Output the (x, y) coordinate of the center of the cell containing the given text.  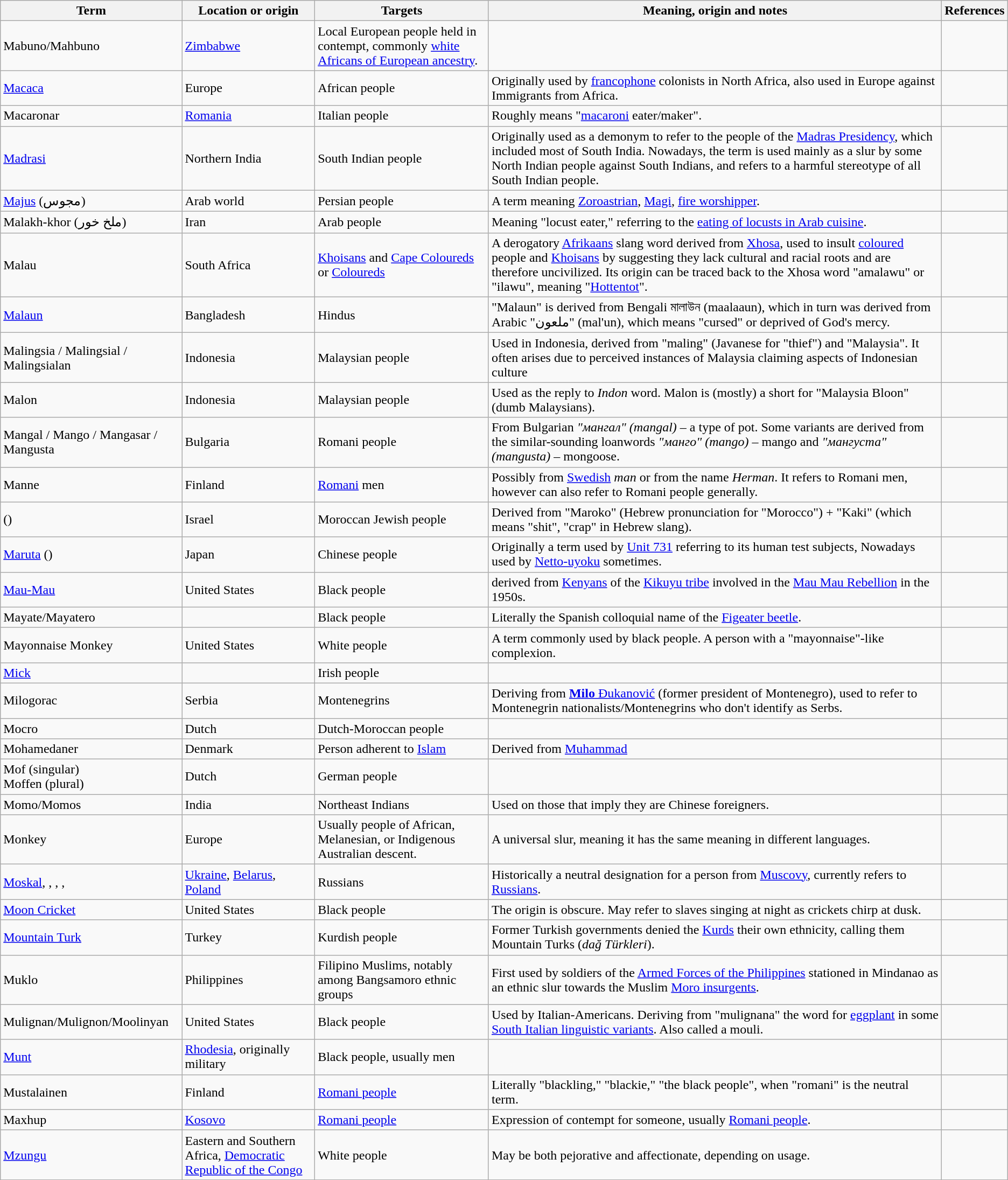
Meaning, origin and notes (715, 11)
South Africa (249, 265)
Mzungu (92, 1155)
May be both pejorative and affectionate, depending on usage. (715, 1155)
Zimbabwe (249, 46)
Literally the Spanish colloquial name of the Figeater beetle. (715, 617)
Montenegrins (402, 700)
Manne (92, 485)
Madrasi (92, 158)
Persian people (402, 201)
Hindus (402, 315)
Arab world (249, 201)
Momo/Momos (92, 805)
Munt (92, 1057)
Former Turkish governments denied the Kurds their own ethnicity, calling them Mountain Turks (dağ Türkleri). (715, 937)
African people (402, 88)
Northeast Indians (402, 805)
Moskal, , , , (92, 882)
Israel (249, 519)
Mabuno/Mahbuno (92, 46)
Mayate/Mayatero (92, 617)
Chinese people (402, 555)
Derived from "Maroko" (Hebrew pronunciation for "Morocco") + "Kaki" (which means "shit", "crap" in Hebrew slang). (715, 519)
Malau (92, 265)
Northern India (249, 158)
Bangladesh (249, 315)
Mocro (92, 729)
Used as the reply to Indon word. Malon is (mostly) a short for "Malaysia Bloon" (dumb Malaysians). (715, 400)
() (92, 519)
Location or origin (249, 11)
Possibly from Swedish man or from the name Herman. It refers to Romani men, however can also refer to Romani people generally. (715, 485)
Denmark (249, 749)
Originally a term used by Unit 731 referring to its human test subjects, Nowadays used by Netto-uyoku sometimes. (715, 555)
Muklo (92, 980)
India (249, 805)
Usually people of African, Melanesian, or Indigenous Australian descent. (402, 840)
Derived from Muhammad (715, 749)
Malakh-khor (ملخ خور) (92, 222)
Mulignan/Mulignon/Moolinyan (92, 1022)
Malingsia / Malingsial / Malingsialan (92, 358)
Irish people (402, 673)
Rhodesia, originally military (249, 1057)
Milogorac (92, 700)
Iran (249, 222)
Originally used by francophone colonists in North Africa, also used in Europe against Immigrants from Africa. (715, 88)
Macaronar (92, 116)
Ukraine, Belarus, Poland (249, 882)
First used by soldiers of the Armed Forces of the Philippines stationed in Mindanao as an ethnic slur towards the Muslim Moro insurgents. (715, 980)
Mof (singular)Moffen (plural) (92, 777)
Literally "blackling," "blackie," "the black people", when "romani" is the neutral term. (715, 1092)
Majus (مجوس) (92, 201)
Mohamedaner (92, 749)
References (975, 11)
Person adherent to Islam (402, 749)
Black people, usually men (402, 1057)
Dutch-Moroccan people (402, 729)
Mau-Mau (92, 589)
A term commonly used by black people. A person with a "mayonnaise"-like complexion. (715, 645)
Malaun (92, 315)
Eastern and Southern Africa, Democratic Republic of the Congo (249, 1155)
Mustalainen (92, 1092)
Malon (92, 400)
Targets (402, 11)
Romania (249, 116)
Russians (402, 882)
Moon Cricket (92, 910)
Turkey (249, 937)
Filipino Muslims, notably among Bangsamoro ethnic groups (402, 980)
Arab people (402, 222)
Historically a neutral designation for a person from Muscovy, currently refers to Russians. (715, 882)
derived from Kenyans of the Kikuyu tribe involved in the Mau Mau Rebellion in the 1950s. (715, 589)
Deriving from Milo Đukanović (former president of Montenegro), used to refer to Montenegrin nationalists/Montenegrins who don't identify as Serbs. (715, 700)
Maruta () (92, 555)
Roughly means "macaroni eater/maker". (715, 116)
Khoisans and Cape Coloureds or Coloureds (402, 265)
A term meaning Zoroastrian, Magi, fire worshipper. (715, 201)
Japan (249, 555)
The origin is obscure. May refer to slaves singing at night as crickets chirp at dusk. (715, 910)
Mick (92, 673)
Local European people held in contempt, commonly white Africans of European ancestry. (402, 46)
A universal slur, meaning it has the same meaning in different languages. (715, 840)
South Indian people (402, 158)
Kurdish people (402, 937)
Serbia (249, 700)
Term (92, 11)
Bulgaria (249, 442)
Macaca (92, 88)
Mangal / Mango / Mangasar / Mangusta (92, 442)
Moroccan Jewish people (402, 519)
Mountain Turk (92, 937)
Philippines (249, 980)
Monkey (92, 840)
German people (402, 777)
Used by Italian-Americans. Deriving from "mulignana" the word for eggplant in some South Italian linguistic variants. Also called a mouli. (715, 1022)
Kosovo (249, 1120)
Expression of contempt for someone, usually Romani people. (715, 1120)
Meaning "locust eater," referring to the eating of locusts in Arab cuisine. (715, 222)
Italian people (402, 116)
Mayonnaise Monkey (92, 645)
Used on those that imply they are Chinese foreigners. (715, 805)
Romani men (402, 485)
Maxhup (92, 1120)
